Extract the (x, y) coordinate from the center of the cell holding the provided text.  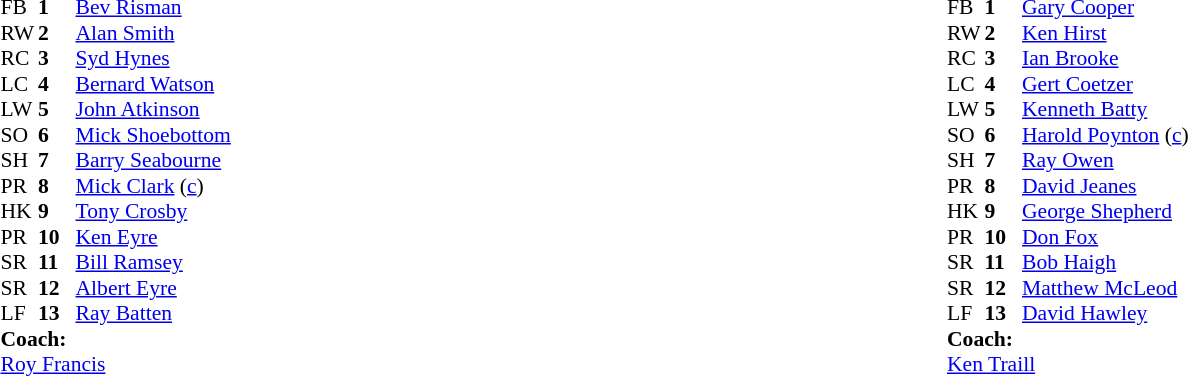
Syd Hynes (154, 59)
Alan Smith (154, 33)
Mick Shoebottom (154, 135)
Barry Seabourne (154, 161)
Mick Clark (c) (154, 186)
Coach: (115, 339)
Albert Eyre (154, 288)
Tony Crosby (154, 211)
Ken Eyre (154, 237)
John Atkinson (154, 109)
Bill Ramsey (154, 263)
Ray Batten (154, 313)
Bernard Watson (154, 84)
